Pinpoint the cell where the given text exists, returning its (X, Y) midpoint coordinate. 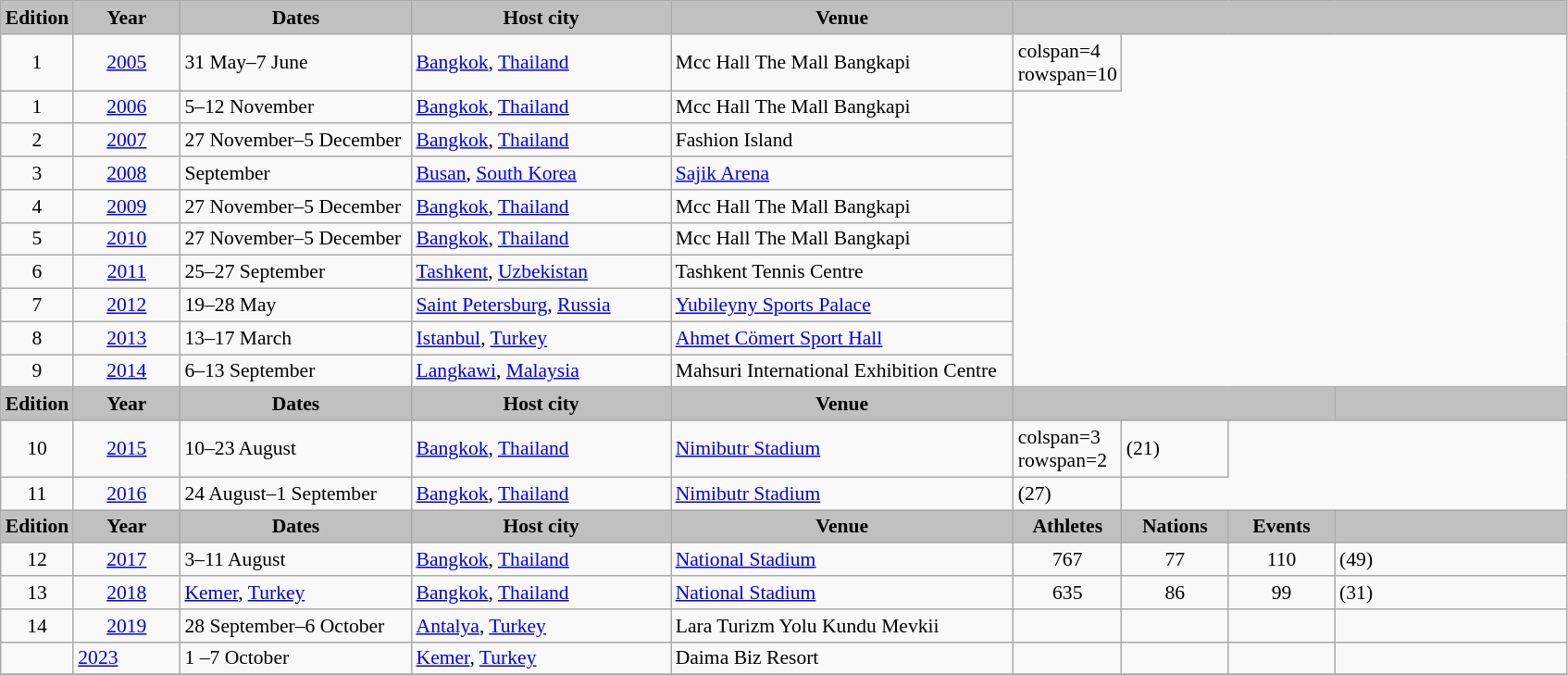
Antalya, Turkey (541, 626)
2015 (126, 448)
6 (37, 272)
2018 (126, 593)
767 (1068, 560)
13 (37, 593)
Events (1281, 527)
Busan, South Korea (541, 173)
19–28 May (295, 306)
2 (37, 141)
3 (37, 173)
6–13 September (295, 371)
Lara Turizm Yolu Kundu Mevkii (842, 626)
4 (37, 206)
2006 (126, 107)
colspan=4 rowspan=10 (1068, 63)
28 September–6 October (295, 626)
635 (1068, 593)
10 (37, 448)
Tashkent Tennis Centre (842, 272)
Sajik Arena (842, 173)
2013 (126, 338)
2009 (126, 206)
25–27 September (295, 272)
2023 (126, 658)
99 (1281, 593)
86 (1176, 593)
2019 (126, 626)
9 (37, 371)
31 May–7 June (295, 63)
2005 (126, 63)
2014 (126, 371)
(27) (1068, 494)
12 (37, 560)
5–12 November (295, 107)
3–11 August (295, 560)
Mahsuri International Exhibition Centre (842, 371)
2017 (126, 560)
(21) (1176, 448)
110 (1281, 560)
Istanbul, Turkey (541, 338)
Tashkent, Uzbekistan (541, 272)
(49) (1450, 560)
September (295, 173)
2012 (126, 306)
11 (37, 494)
13–17 March (295, 338)
Saint Petersburg, Russia (541, 306)
14 (37, 626)
5 (37, 239)
77 (1176, 560)
Ahmet Cömert Sport Hall (842, 338)
1 –7 October (295, 658)
Nations (1176, 527)
Langkawi, Malaysia (541, 371)
10–23 August (295, 448)
Daima Biz Resort (842, 658)
2016 (126, 494)
8 (37, 338)
colspan=3 rowspan=2 (1068, 448)
2010 (126, 239)
2008 (126, 173)
2007 (126, 141)
2011 (126, 272)
24 August–1 September (295, 494)
(31) (1450, 593)
Yubileyny Sports Palace (842, 306)
7 (37, 306)
Athletes (1068, 527)
Fashion Island (842, 141)
